Return the [X, Y] coordinate for the center point of the cell that contains the specified text.  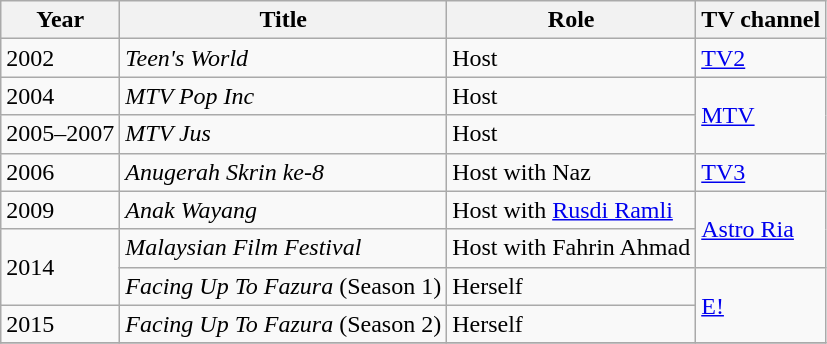
TV2 [761, 58]
E! [761, 305]
2004 [60, 96]
TV channel [761, 20]
Year [60, 20]
Role [572, 20]
2002 [60, 58]
Title [284, 20]
MTV Jus [284, 134]
Anugerah Skrin ke-8 [284, 172]
Malaysian Film Festival [284, 248]
Host with Fahrin Ahmad [572, 248]
2015 [60, 324]
Anak Wayang [284, 210]
Teen's World [284, 58]
2006 [60, 172]
TV3 [761, 172]
Astro Ria [761, 229]
Host with Naz [572, 172]
2009 [60, 210]
Facing Up To Fazura (Season 1) [284, 286]
MTV [761, 115]
2005–2007 [60, 134]
2014 [60, 267]
Host with Rusdi Ramli [572, 210]
Facing Up To Fazura (Season 2) [284, 324]
MTV Pop Inc [284, 96]
